Identify which cell holds the provided text, then report its (X, Y) central coordinate. 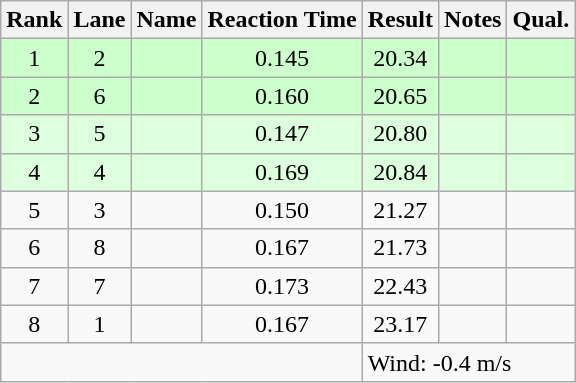
21.73 (400, 248)
Result (400, 20)
Reaction Time (282, 20)
20.65 (400, 96)
Lane (100, 20)
Notes (473, 20)
0.160 (282, 96)
20.34 (400, 58)
0.173 (282, 286)
Wind: -0.4 m/s (468, 362)
Qual. (541, 20)
Name (166, 20)
20.84 (400, 172)
0.150 (282, 210)
21.27 (400, 210)
20.80 (400, 134)
22.43 (400, 286)
Rank (34, 20)
0.145 (282, 58)
0.147 (282, 134)
23.17 (400, 324)
0.169 (282, 172)
